Return (x, y) of the center of cell containing provided text 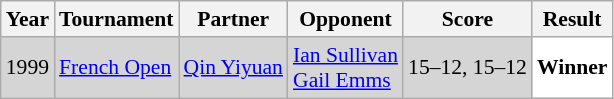
Winner (572, 68)
Qin Yiyuan (234, 68)
French Open (116, 68)
Opponent (346, 19)
Ian Sullivan Gail Emms (346, 68)
Result (572, 19)
Tournament (116, 19)
15–12, 15–12 (468, 68)
Score (468, 19)
Year (28, 19)
1999 (28, 68)
Partner (234, 19)
